Identify which cell holds the provided text, then report its [x, y] central coordinate. 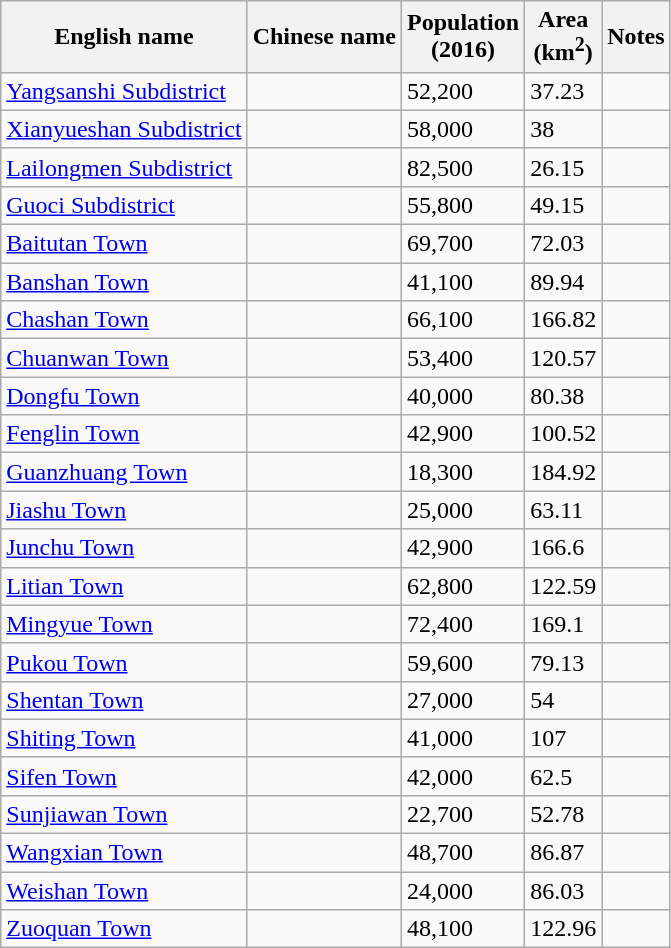
Guoci Subdistrict [124, 205]
Population(2016) [464, 37]
72.03 [564, 244]
166.82 [564, 320]
54 [564, 700]
Sunjiawan Town [124, 814]
Jiashu Town [124, 510]
Zuoquan Town [124, 929]
49.15 [564, 205]
66,100 [464, 320]
Notes [636, 37]
184.92 [564, 472]
79.13 [564, 662]
Mingyue Town [124, 624]
62.5 [564, 776]
Chashan Town [124, 320]
Weishan Town [124, 891]
Banshan Town [124, 282]
Chuanwan Town [124, 358]
25,000 [464, 510]
Fenglin Town [124, 434]
24,000 [464, 891]
Shentan Town [124, 700]
48,700 [464, 853]
69,700 [464, 244]
18,300 [464, 472]
41,000 [464, 738]
62,800 [464, 586]
72,400 [464, 624]
Xianyueshan Subdistrict [124, 129]
58,000 [464, 129]
38 [564, 129]
122.96 [564, 929]
52,200 [464, 91]
100.52 [564, 434]
22,700 [464, 814]
107 [564, 738]
Litian Town [124, 586]
42,000 [464, 776]
Baitutan Town [124, 244]
Sifen Town [124, 776]
Guanzhuang Town [124, 472]
Junchu Town [124, 548]
89.94 [564, 282]
120.57 [564, 358]
Area(km2) [564, 37]
37.23 [564, 91]
Yangsanshi Subdistrict [124, 91]
86.87 [564, 853]
122.59 [564, 586]
41,100 [464, 282]
Chinese name [324, 37]
27,000 [464, 700]
59,600 [464, 662]
40,000 [464, 396]
52.78 [564, 814]
26.15 [564, 167]
63.11 [564, 510]
Pukou Town [124, 662]
169.1 [564, 624]
166.6 [564, 548]
Shiting Town [124, 738]
86.03 [564, 891]
55,800 [464, 205]
82,500 [464, 167]
Wangxian Town [124, 853]
80.38 [564, 396]
53,400 [464, 358]
Lailongmen Subdistrict [124, 167]
English name [124, 37]
48,100 [464, 929]
Dongfu Town [124, 396]
